Determine the (X, Y) coordinate at the center of the cell enclosing the given text.  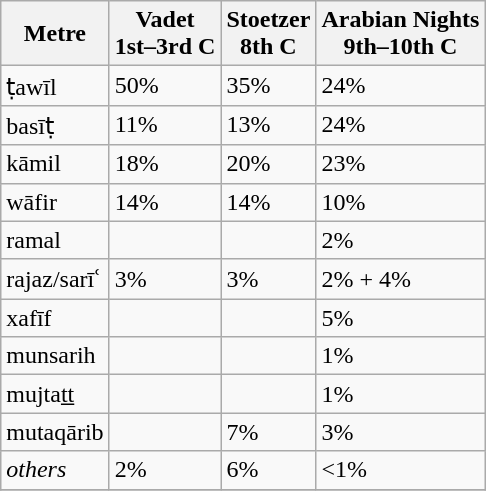
23% (400, 164)
7% (268, 432)
18% (165, 164)
13% (268, 125)
20% (268, 164)
Arabian Nights9th–10th C (400, 34)
<1% (400, 470)
munsarih (55, 356)
wāfir (55, 202)
50% (165, 86)
kāmil (55, 164)
basīṭ (55, 125)
Vadet1st–3rd C (165, 34)
5% (400, 318)
11% (165, 125)
mujtatt (55, 394)
mutaqārib (55, 432)
rajaz/sarīʿ (55, 279)
xafīf (55, 318)
Metre (55, 34)
ramal (55, 240)
Stoetzer8th C (268, 34)
ṭawīl (55, 86)
others (55, 470)
2% + 4% (400, 279)
35% (268, 86)
6% (268, 470)
10% (400, 202)
